Identify which cell holds the provided text, then report its (x, y) central coordinate. 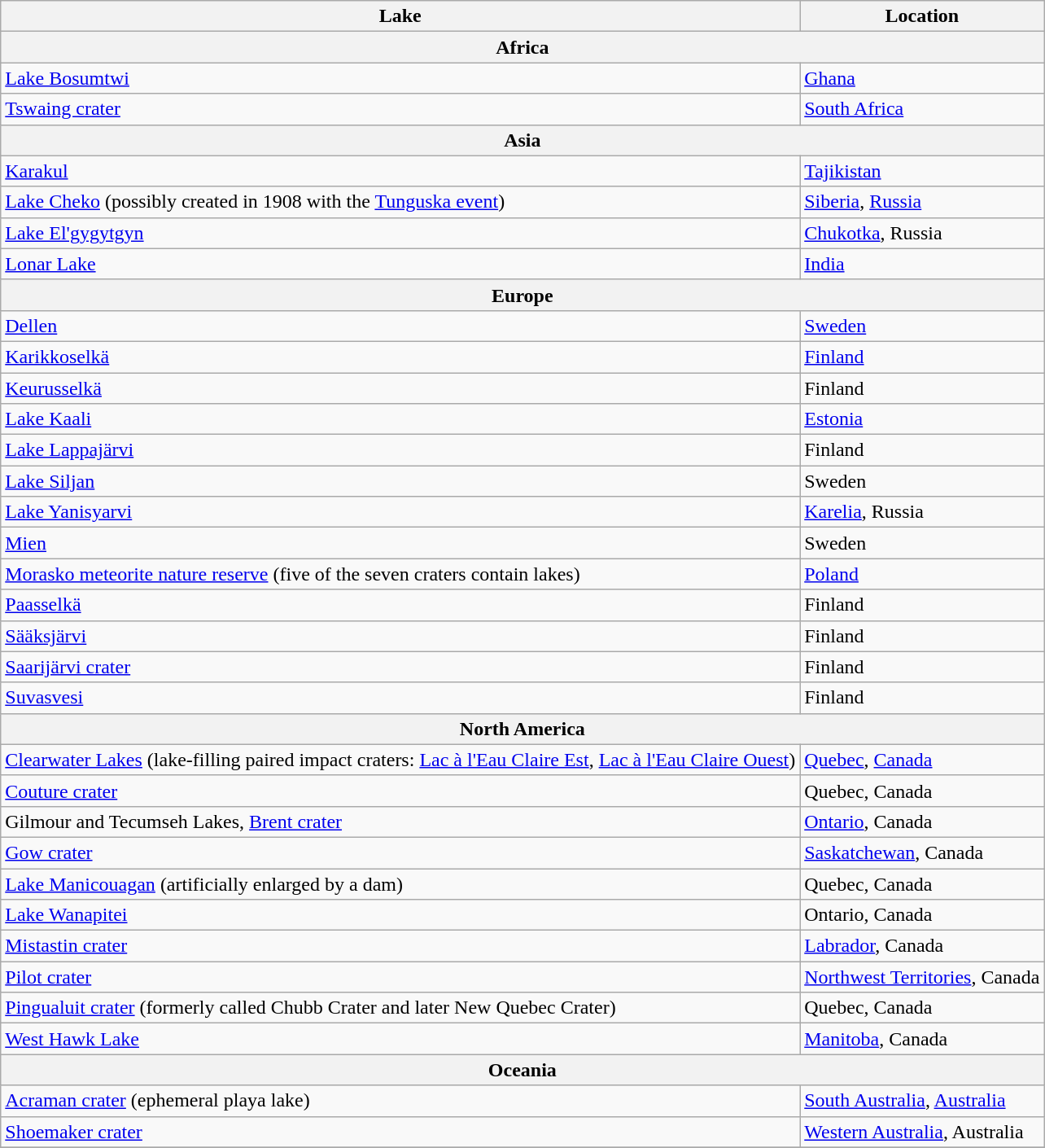
Pilot crater (400, 977)
Saarijärvi crater (400, 667)
Oceania (522, 1070)
Saskatchewan, Canada (922, 852)
Lake Kaali (400, 419)
Lake Cheko (possibly created in 1908 with the Tunguska event) (400, 202)
Lonar Lake (400, 264)
Asia (522, 140)
Lake El'gygytgyn (400, 233)
Tajikistan (922, 171)
Pingualuit crater (formerly called Chubb Crater and later New Quebec Crater) (400, 1008)
Keurusselkä (400, 388)
Chukotka, Russia (922, 233)
Shoemaker crater (400, 1132)
Labrador, Canada (922, 946)
Mistastin crater (400, 946)
Gilmour and Tecumseh Lakes, Brent crater (400, 822)
Karikkoselkä (400, 357)
South Africa (922, 109)
North America (522, 729)
Northwest Territories, Canada (922, 977)
Morasko meteorite nature reserve (five of the seven craters contain lakes) (400, 574)
Mien (400, 543)
Tswaing crater (400, 109)
Acraman crater (ephemeral playa lake) (400, 1101)
South Australia, Australia (922, 1101)
Manitoba, Canada (922, 1039)
Lake Wanapitei (400, 915)
Lake Manicouagan (artificially enlarged by a dam) (400, 883)
West Hawk Lake (400, 1039)
Lake (400, 16)
Lake Siljan (400, 481)
Couture crater (400, 791)
Western Australia, Australia (922, 1132)
Karakul (400, 171)
Dellen (400, 326)
Lake Lappajärvi (400, 450)
Lake Bosumtwi (400, 78)
Gow crater (400, 852)
Clearwater Lakes (lake-filling paired impact craters: Lac à l'Eau Claire Est, Lac à l'Eau Claire Ouest) (400, 760)
Poland (922, 574)
India (922, 264)
Estonia (922, 419)
Paasselkä (400, 605)
Siberia, Russia (922, 202)
Sääksjärvi (400, 636)
Europe (522, 295)
Location (922, 16)
Ghana (922, 78)
Karelia, Russia (922, 512)
Africa (522, 47)
Lake Yanisyarvi (400, 512)
Suvasvesi (400, 698)
